Extract the [X, Y] coordinate from the center of the cell holding the provided text.  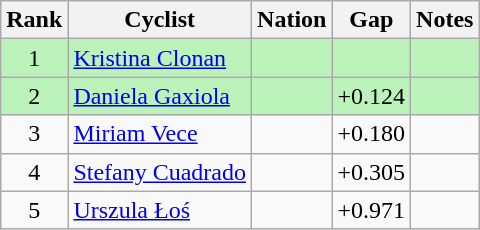
+0.180 [372, 134]
+0.305 [372, 172]
4 [34, 172]
Stefany Cuadrado [160, 172]
Notes [445, 20]
Urszula Łoś [160, 210]
Gap [372, 20]
5 [34, 210]
Cyclist [160, 20]
+0.971 [372, 210]
Miriam Vece [160, 134]
2 [34, 96]
Daniela Gaxiola [160, 96]
+0.124 [372, 96]
3 [34, 134]
Kristina Clonan [160, 58]
Rank [34, 20]
1 [34, 58]
Nation [292, 20]
